Locate the cell with the specified text and output its (x, y) center coordinate. 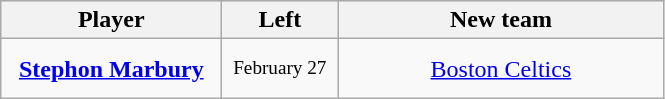
Left (280, 20)
Player (112, 20)
February 27 (280, 69)
Stephon Marbury (112, 69)
Boston Celtics (501, 69)
New team (501, 20)
